Capture the cell that displays the provided text and extract its [X, Y] central coordinate. 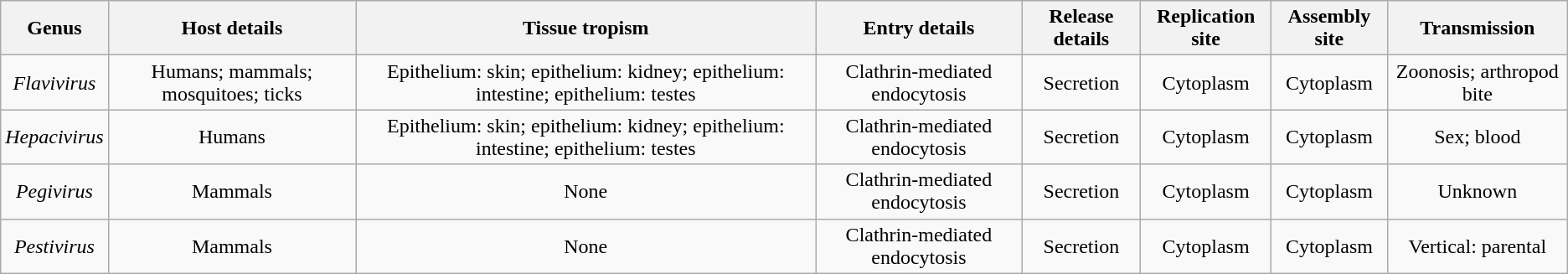
Zoonosis; arthropod bite [1478, 82]
Host details [232, 28]
Hepacivirus [54, 137]
Pegivirus [54, 191]
Transmission [1478, 28]
Entry details [919, 28]
Vertical: parental [1478, 246]
Genus [54, 28]
Tissue tropism [586, 28]
Sex; blood [1478, 137]
Pestivirus [54, 246]
Unknown [1478, 191]
Replication site [1206, 28]
Assembly site [1330, 28]
Humans; mammals; mosquitoes; ticks [232, 82]
Flavivirus [54, 82]
Release details [1081, 28]
Humans [232, 137]
